Capture the cell that displays the provided text and extract its (x, y) central coordinate. 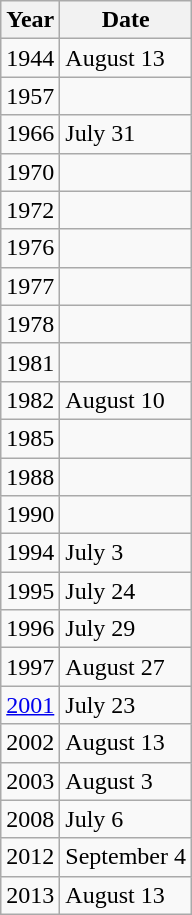
1976 (30, 248)
1972 (30, 210)
1985 (30, 438)
1944 (30, 58)
July 23 (126, 705)
1994 (30, 553)
1957 (30, 96)
August 27 (126, 667)
Date (126, 20)
July 3 (126, 553)
1978 (30, 324)
August 3 (126, 781)
2001 (30, 705)
1988 (30, 477)
July 6 (126, 819)
September 4 (126, 857)
2012 (30, 857)
1990 (30, 515)
1977 (30, 286)
2003 (30, 781)
1995 (30, 591)
2008 (30, 819)
1970 (30, 172)
1981 (30, 362)
2002 (30, 743)
1966 (30, 134)
August 10 (126, 400)
July 24 (126, 591)
2013 (30, 895)
1997 (30, 667)
July 31 (126, 134)
1982 (30, 400)
1996 (30, 629)
July 29 (126, 629)
Year (30, 20)
